Output the (x, y) coordinate of the center of the cell containing the given text.  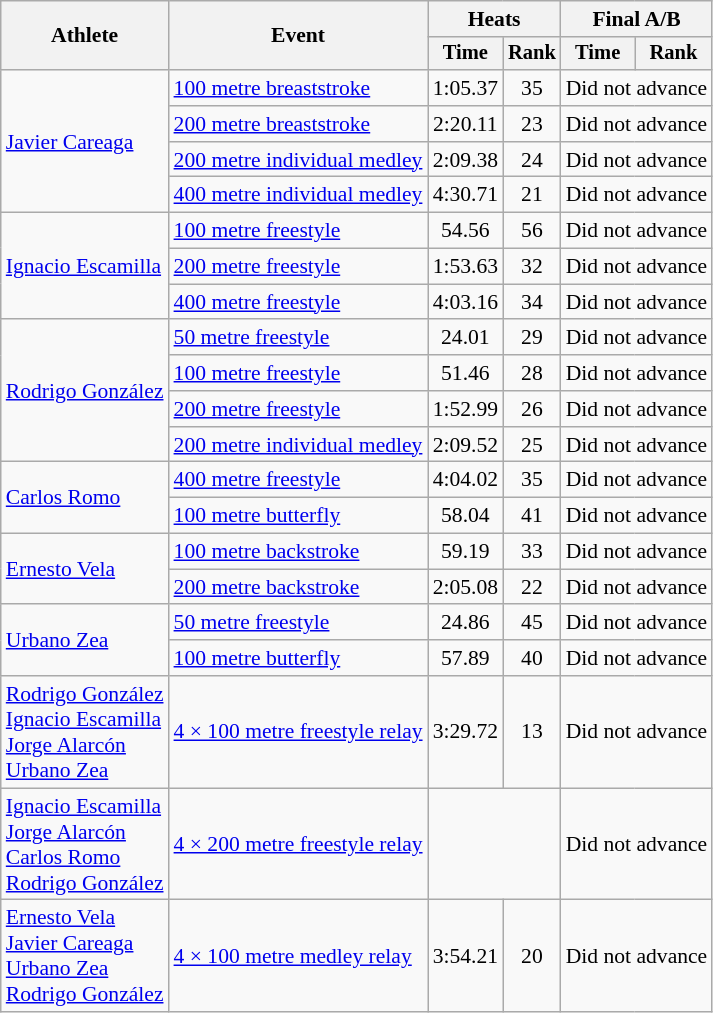
34 (532, 302)
2:09.38 (466, 160)
4 × 200 metre freestyle relay (298, 844)
2:09.52 (466, 445)
100 metre backstroke (298, 552)
3:29.72 (466, 732)
13 (532, 732)
1:53.63 (466, 267)
2:20.11 (466, 124)
Event (298, 36)
Ignacio EscamillaJorge AlarcónCarlos RomoRodrigo González (85, 844)
4 × 100 metre medley relay (298, 956)
59.19 (466, 552)
Athlete (85, 36)
40 (532, 658)
25 (532, 445)
Carlos Romo (85, 498)
28 (532, 373)
45 (532, 623)
57.89 (466, 658)
4:04.02 (466, 480)
22 (532, 587)
1:52.99 (466, 409)
Heats (494, 19)
Final A/B (637, 19)
400 metre individual medley (298, 195)
Javier Careaga (85, 141)
Ignacio Escamilla (85, 266)
26 (532, 409)
Rodrigo GonzálezIgnacio EscamillaJorge AlarcónUrbano Zea (85, 732)
3:54.21 (466, 956)
20 (532, 956)
24.01 (466, 338)
29 (532, 338)
4:30.71 (466, 195)
200 metre backstroke (298, 587)
Urbano Zea (85, 640)
41 (532, 516)
100 metre breaststroke (298, 88)
33 (532, 552)
23 (532, 124)
21 (532, 195)
200 metre breaststroke (298, 124)
24.86 (466, 623)
Ernesto Vela (85, 570)
4 × 100 metre freestyle relay (298, 732)
2:05.08 (466, 587)
56 (532, 231)
1:05.37 (466, 88)
Rodrigo González (85, 391)
54.56 (466, 231)
24 (532, 160)
32 (532, 267)
51.46 (466, 373)
Ernesto VelaJavier CareagaUrbano ZeaRodrigo González (85, 956)
4:03.16 (466, 302)
58.04 (466, 516)
